Find where the given text appears and provide that cell's center as [x, y] coordinate. 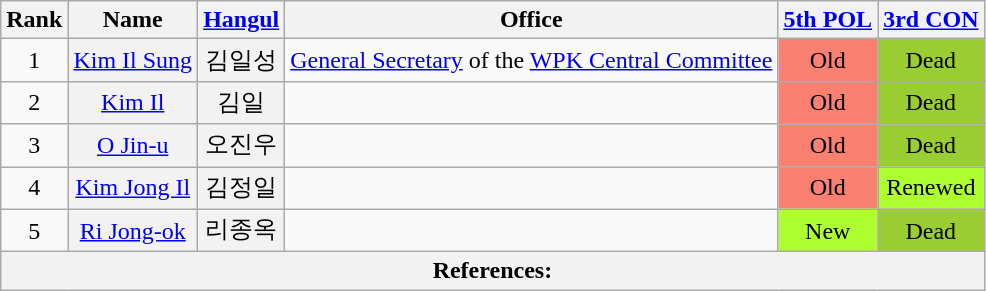
General Secretary of the WPK Central Committee [532, 60]
Office [532, 20]
Ri Jong-ok [133, 230]
5th POL [828, 20]
2 [34, 102]
Name [133, 20]
3rd CON [931, 20]
5 [34, 230]
Kim Jong Il [133, 188]
리종옥 [242, 230]
Rank [34, 20]
김일성 [242, 60]
References: [492, 271]
3 [34, 146]
Renewed [931, 188]
Kim Il [133, 102]
Hangul [242, 20]
New [828, 230]
O Jin-u [133, 146]
1 [34, 60]
김정일 [242, 188]
4 [34, 188]
오진우 [242, 146]
김일 [242, 102]
Kim Il Sung [133, 60]
